Return (x, y) of the center of cell containing provided text 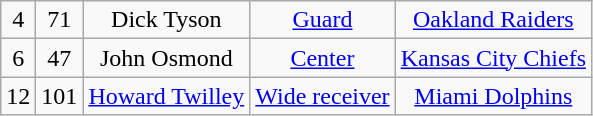
101 (60, 96)
Center (322, 58)
4 (18, 20)
John Osmond (166, 58)
Dick Tyson (166, 20)
Kansas City Chiefs (493, 58)
12 (18, 96)
Howard Twilley (166, 96)
47 (60, 58)
71 (60, 20)
Wide receiver (322, 96)
Guard (322, 20)
6 (18, 58)
Oakland Raiders (493, 20)
Miami Dolphins (493, 96)
